Search for the cell housing the specified text and yield its [X, Y] center coordinate. 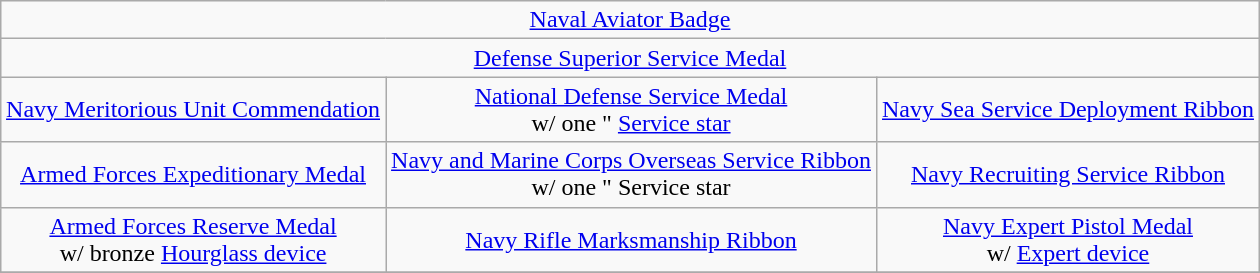
Navy and Marine Corps Overseas Service Ribbonw/ one " Service star [632, 174]
Navy Rifle Marksmanship Ribbon [632, 240]
National Defense Service Medalw/ one " Service star [632, 110]
Defense Superior Service Medal [630, 58]
Armed Forces Expeditionary Medal [194, 174]
Navy Meritorious Unit Commendation [194, 110]
Navy Recruiting Service Ribbon [1068, 174]
Navy Expert Pistol Medalw/ Expert device [1068, 240]
Naval Aviator Badge [630, 20]
Navy Sea Service Deployment Ribbon [1068, 110]
Armed Forces Reserve Medalw/ bronze Hourglass device [194, 240]
